Return the (x, y) coordinate for the center point of the cell that contains the specified text.  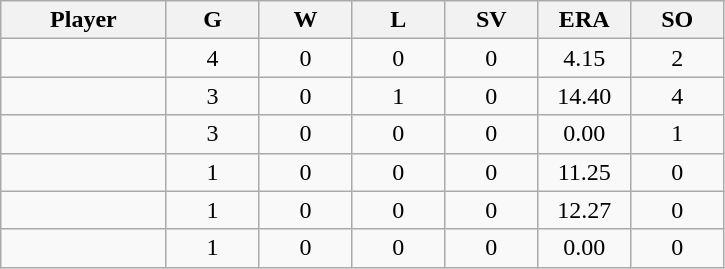
G (212, 20)
11.25 (584, 172)
12.27 (584, 210)
SO (678, 20)
SV (492, 20)
2 (678, 58)
W (306, 20)
4.15 (584, 58)
ERA (584, 20)
14.40 (584, 96)
Player (84, 20)
L (398, 20)
